For the text-containing cell, return its midpoint in [x, y] coordinate format. 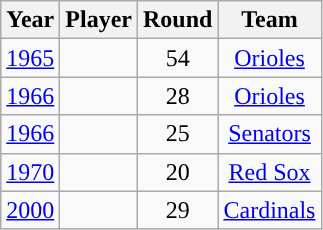
Player [99, 20]
Round [178, 20]
54 [178, 58]
28 [178, 96]
1965 [30, 58]
Team [270, 20]
1970 [30, 172]
29 [178, 210]
25 [178, 134]
2000 [30, 210]
20 [178, 172]
Cardinals [270, 210]
Red Sox [270, 172]
Senators [270, 134]
Year [30, 20]
